Return (x, y) of the center of cell containing provided text 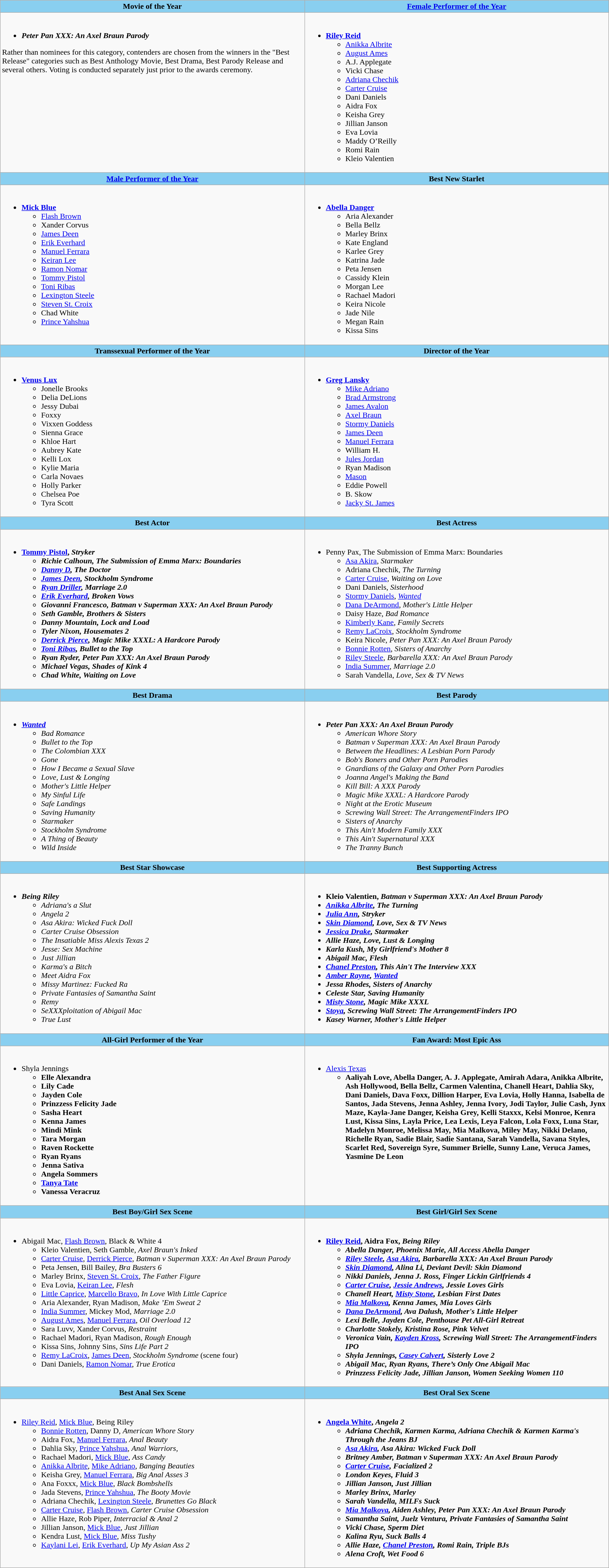
Best New Starlet (457, 179)
Best Oral Sex Scene (457, 1393)
Best Actress (457, 523)
Transsexual Performer of the Year (152, 351)
Male Performer of the Year (152, 179)
Best Supporting Actress (457, 867)
Best Girl/Girl Sex Scene (457, 1212)
Best Star Showcase (152, 867)
Best Boy/Girl Sex Scene (152, 1212)
Best Actor (152, 523)
Female Performer of the Year (457, 7)
All-Girl Performer of the Year (152, 1040)
Movie of the Year (152, 7)
Best Anal Sex Scene (152, 1393)
Director of the Year (457, 351)
Best Drama (152, 695)
Fan Award: Most Epic Ass (457, 1040)
Best Parody (457, 695)
